From the cell containing the given text, extract its center point as (x, y) coordinate. 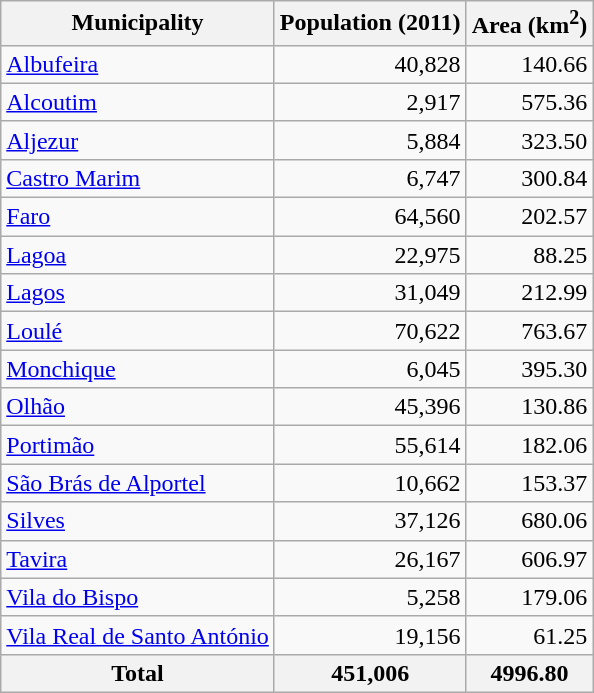
4996.80 (530, 673)
5,884 (370, 140)
37,126 (370, 521)
Population (2011) (370, 24)
55,614 (370, 445)
5,258 (370, 597)
Silves (138, 521)
61.25 (530, 635)
São Brás de Alportel (138, 483)
22,975 (370, 255)
Albufeira (138, 64)
153.37 (530, 483)
680.06 (530, 521)
2,917 (370, 102)
Vila Real de Santo António (138, 635)
10,662 (370, 483)
6,747 (370, 178)
Loulé (138, 331)
300.84 (530, 178)
19,156 (370, 635)
Tavira (138, 559)
Area (km2) (530, 24)
Aljezur (138, 140)
31,049 (370, 293)
130.86 (530, 407)
70,622 (370, 331)
Alcoutim (138, 102)
575.36 (530, 102)
26,167 (370, 559)
Monchique (138, 369)
395.30 (530, 369)
212.99 (530, 293)
Portimão (138, 445)
323.50 (530, 140)
Castro Marim (138, 178)
451,006 (370, 673)
606.97 (530, 559)
140.66 (530, 64)
Lagoa (138, 255)
45,396 (370, 407)
182.06 (530, 445)
179.06 (530, 597)
Total (138, 673)
202.57 (530, 217)
Lagos (138, 293)
Vila do Bispo (138, 597)
Olhão (138, 407)
40,828 (370, 64)
763.67 (530, 331)
Faro (138, 217)
64,560 (370, 217)
88.25 (530, 255)
Municipality (138, 24)
6,045 (370, 369)
